Provide the (x, y) coordinate of the cell's center where the given text is located.  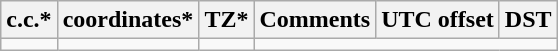
Comments (315, 20)
UTC offset (438, 20)
coordinates* (128, 20)
TZ* (226, 20)
c.c.* (29, 20)
DST (528, 20)
